Output the [X, Y] coordinate of the center of the cell containing the given text.  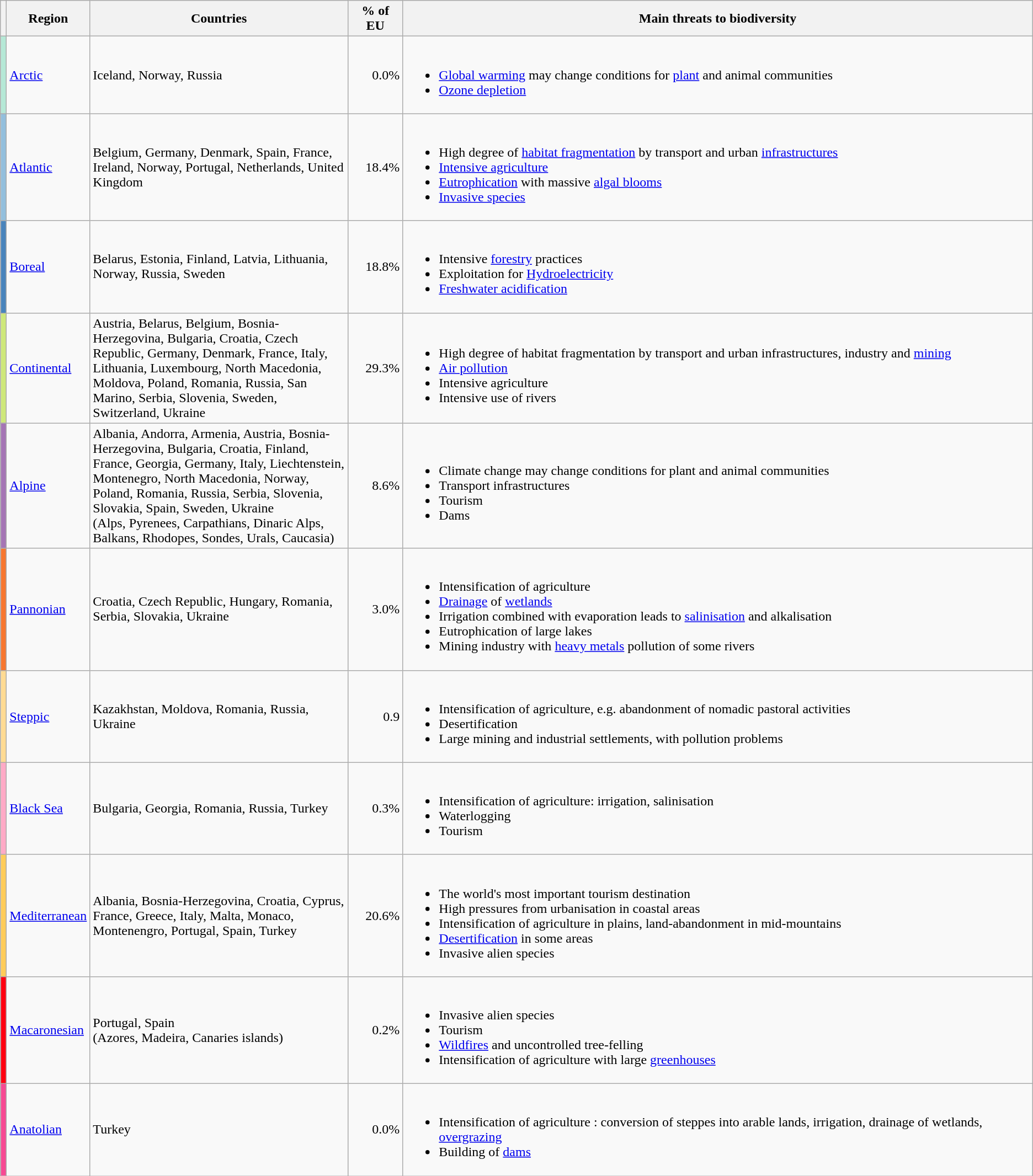
Steppic [49, 716]
Continental [49, 368]
Belarus, Estonia, Finland, Latvia, Lithuania, Norway, Russia, Sweden [219, 267]
Kazakhstan, Moldova, Romania, Russia, Ukraine [219, 716]
29.3% [375, 368]
Intensification of agriculture : conversion of steppes into arable lands, irrigation, drainage of wetlands, overgrazingBuilding of dams [717, 1130]
0.2% [375, 1030]
Croatia, Czech Republic, Hungary, Romania, Serbia, Slovakia, Ukraine [219, 609]
Countries [219, 19]
Arctic [49, 75]
Boreal [49, 267]
Atlantic [49, 167]
Mediterranean [49, 916]
Intensification of agriculture: irrigation, salinisationWaterloggingTourism [717, 809]
0.3% [375, 809]
Climate change may change conditions for plant and animal communitiesTransport infrastructuresTourismDams [717, 485]
Iceland, Norway, Russia [219, 75]
20.6% [375, 916]
3.0% [375, 609]
Portugal, Spain(Azores, Madeira, Canaries islands) [219, 1030]
Macaronesian [49, 1030]
0.9 [375, 716]
Intensive forestry practicesExploitation for HydroelectricityFreshwater acidification [717, 267]
8.6% [375, 485]
Anatolian [49, 1130]
18.8% [375, 267]
% of EU [375, 19]
Bulgaria, Georgia, Romania, Russia, Turkey [219, 809]
Region [49, 19]
Albania, Bosnia-Herzegovina, Croatia, Cyprus, France, Greece, Italy, Malta, Monaco, Montenengro, Portugal, Spain, Turkey [219, 916]
Pannonian [49, 609]
Turkey [219, 1130]
Alpine [49, 485]
Global warming may change conditions for plant and animal communitiesOzone depletion [717, 75]
Black Sea [49, 809]
18.4% [375, 167]
Main threats to biodiversity [717, 19]
Belgium, Germany, Denmark, Spain, France, Ireland, Norway, Portugal, Netherlands, United Kingdom [219, 167]
Invasive alien speciesTourismWildfires and uncontrolled tree-fellingIntensification of agriculture with large greenhouses [717, 1030]
